Identify which cell holds the provided text, then report its (x, y) central coordinate. 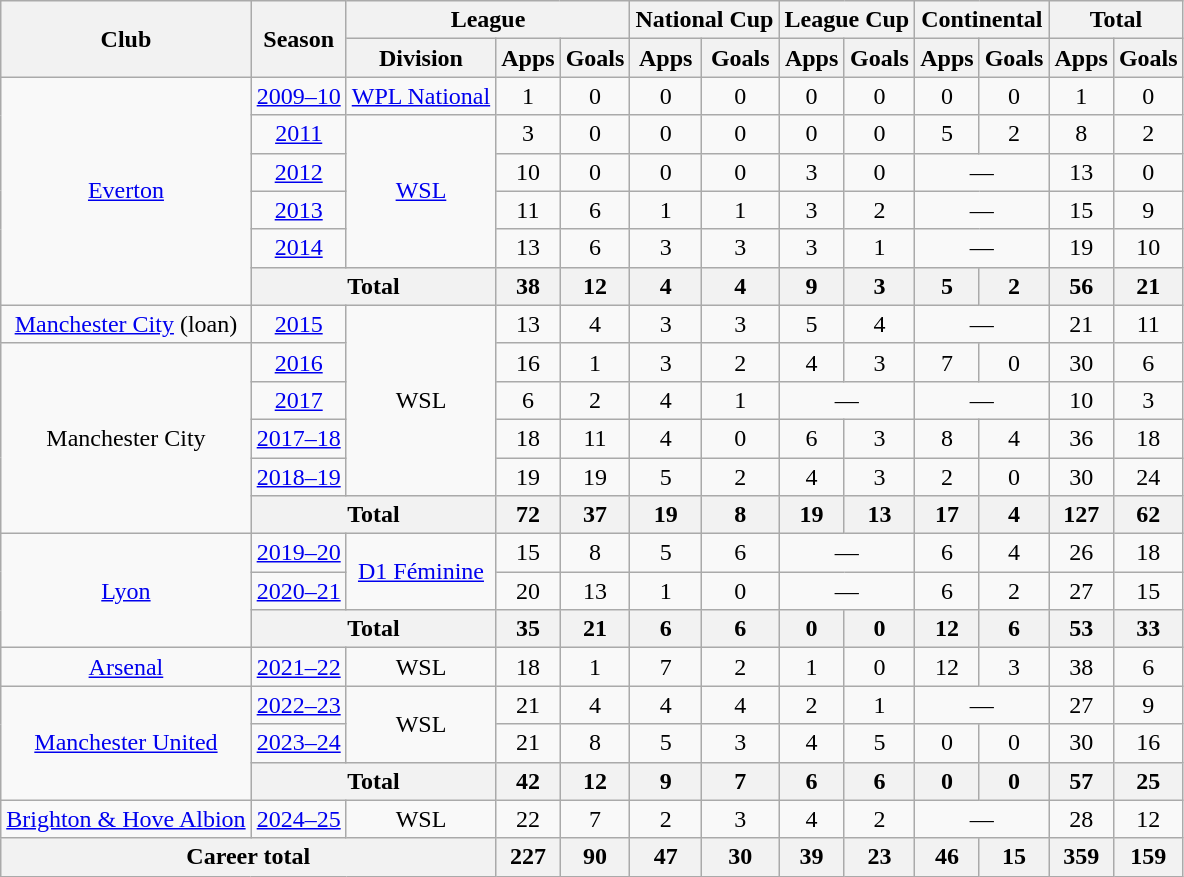
League Cup (847, 20)
2015 (298, 324)
57 (1081, 781)
2023–24 (298, 743)
2021–22 (298, 667)
26 (1081, 553)
24 (1148, 477)
2019–20 (298, 553)
25 (1148, 781)
2013 (298, 210)
2018–19 (298, 477)
Career total (248, 857)
20 (528, 591)
WPL National (420, 96)
2009–10 (298, 96)
Club (126, 39)
227 (528, 857)
23 (880, 857)
Season (298, 39)
National Cup (704, 20)
Everton (126, 191)
359 (1081, 857)
Division (420, 58)
2012 (298, 172)
Brighton & Hove Albion (126, 819)
Manchester United (126, 743)
2011 (298, 134)
2020–21 (298, 591)
28 (1081, 819)
72 (528, 515)
127 (1081, 515)
Arsenal (126, 667)
2024–25 (298, 819)
90 (595, 857)
2017 (298, 400)
Manchester City (126, 438)
62 (1148, 515)
46 (947, 857)
36 (1081, 438)
League (488, 20)
Manchester City (loan) (126, 324)
159 (1148, 857)
35 (528, 629)
42 (528, 781)
2014 (298, 248)
56 (1081, 286)
53 (1081, 629)
22 (528, 819)
2017–18 (298, 438)
2016 (298, 362)
39 (812, 857)
2022–23 (298, 705)
47 (666, 857)
37 (595, 515)
17 (947, 515)
D1 Féminine (420, 572)
33 (1148, 629)
Continental (982, 20)
Lyon (126, 591)
